Return the [x, y] coordinate for the center point of the cell that contains the specified text.  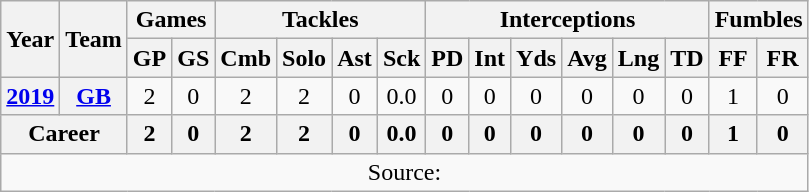
Team [94, 39]
Solo [304, 58]
Avg [588, 58]
Cmb [246, 58]
Fumbles [758, 20]
GP [149, 58]
FR [782, 58]
PD [448, 58]
FF [733, 58]
Year [30, 39]
TD [687, 58]
Career [64, 134]
Games [170, 20]
Int [490, 58]
Source: [404, 172]
2019 [30, 96]
Yds [536, 58]
Ast [355, 58]
Lng [638, 58]
Sck [401, 58]
Interceptions [568, 20]
GB [94, 96]
Tackles [320, 20]
GS [194, 58]
